Output the (x, y) coordinate of the center of the cell containing the given text.  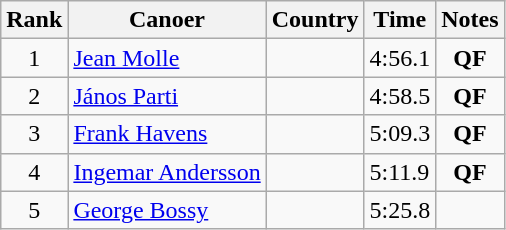
Jean Molle (167, 58)
Rank (34, 20)
4 (34, 172)
Canoer (167, 20)
Country (315, 20)
Ingemar Andersson (167, 172)
János Parti (167, 96)
5:25.8 (400, 210)
5 (34, 210)
George Bossy (167, 210)
Time (400, 20)
1 (34, 58)
4:56.1 (400, 58)
5:11.9 (400, 172)
2 (34, 96)
Notes (470, 20)
Frank Havens (167, 134)
3 (34, 134)
4:58.5 (400, 96)
5:09.3 (400, 134)
